Output the (X, Y) coordinate of the center of the cell containing the given text.  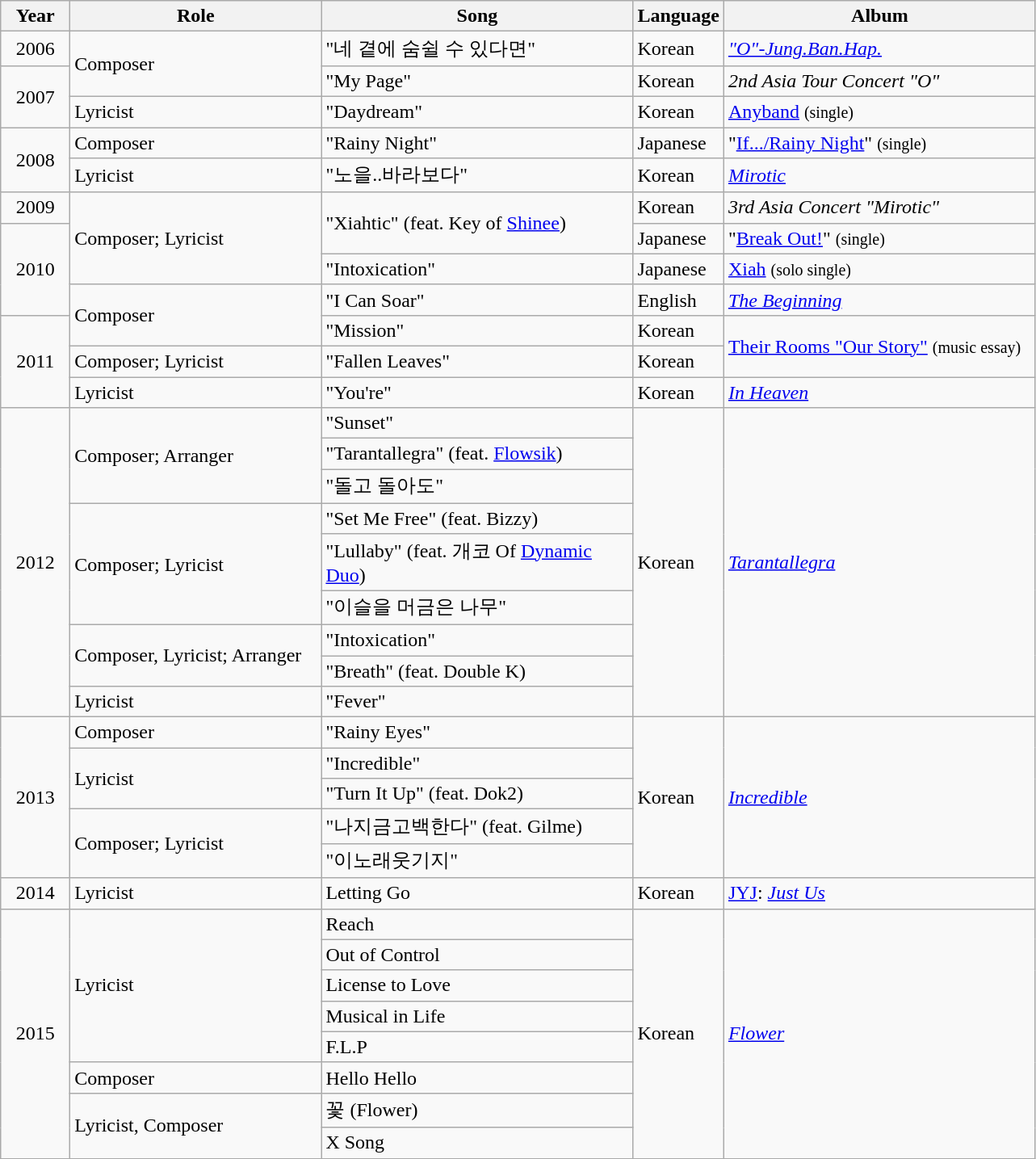
Song (477, 16)
"Lullaby" (feat. 개코 Of Dynamic Duo) (477, 562)
2009 (36, 208)
"Xiahtic" (feat. Key of Shinee) (477, 223)
License to Love (477, 985)
2008 (36, 160)
"Turn It Up" (feat. Dok2) (477, 794)
"이슬을 머금은 나무" (477, 607)
Letting Go (477, 893)
"Mission" (477, 330)
Lyricist, Composer (195, 1126)
"Incredible" (477, 763)
Composer, Lyricist; Arranger (195, 655)
"돌고 돌아도" (477, 486)
Anyband (single) (879, 111)
"Tarantallegra" (feat. Flowsik) (477, 454)
X Song (477, 1143)
"You're" (477, 392)
Their Rooms "Our Story" (music essay) (879, 346)
"I Can Soar" (477, 300)
꽃 (Flower) (477, 1110)
2014 (36, 893)
2011 (36, 361)
In Heaven (879, 392)
The Beginning (879, 300)
"나지금고백한다" (feat. Gilme) (477, 827)
Composer; Arranger (195, 456)
"Rainy Night" (477, 143)
2013 (36, 798)
2015 (36, 1034)
"My Page" (477, 81)
2nd Asia Tour Concert "O" (879, 81)
Reach (477, 924)
Flower (879, 1034)
"O"-Jung.Ban.Hap. (879, 48)
"노을..바라보다" (477, 176)
2006 (36, 48)
2010 (36, 269)
Language (678, 16)
Role (195, 16)
2007 (36, 96)
English (678, 300)
3rd Asia Concert "Mirotic" (879, 208)
Mirotic (879, 176)
"Daydream" (477, 111)
"Rainy Eyes" (477, 733)
2012 (36, 562)
"이노래웃기지" (477, 861)
Hello Hello (477, 1077)
Out of Control (477, 955)
Musical in Life (477, 1016)
"Fallen Leaves" (477, 361)
JYJ: Just Us (879, 893)
Incredible (879, 798)
Tarantallegra (879, 562)
F.L.P (477, 1047)
"Sunset" (477, 423)
"Breath" (feat. Double K) (477, 671)
"네 곁에 숨쉴 수 있다면" (477, 48)
Year (36, 16)
Album (879, 16)
"Fever" (477, 702)
"Set Me Free" (feat. Bizzy) (477, 519)
Xiah (solo single) (879, 269)
"Break Out!" (single) (879, 238)
"If.../Rainy Night" (single) (879, 143)
